Output the (X, Y) coordinate of the center of the cell containing the given text.  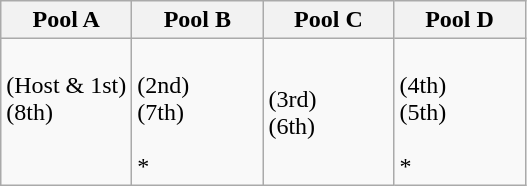
(3rd) (6th) (328, 112)
Pool A (66, 20)
(2nd) (7th) * (198, 112)
(4th) (5th) * (460, 112)
Pool B (198, 20)
Pool C (328, 20)
(Host & 1st) (8th) (66, 112)
Pool D (460, 20)
